Capture the cell that displays the provided text and extract its (X, Y) central coordinate. 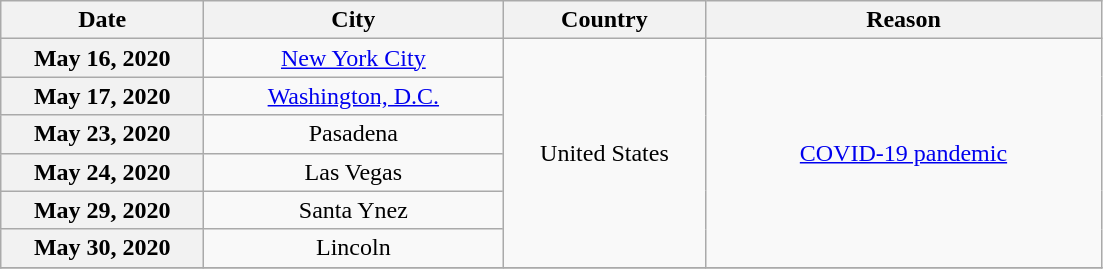
May 16, 2020 (102, 58)
Washington, D.C. (354, 96)
Pasadena (354, 134)
May 17, 2020 (102, 96)
Reason (904, 20)
COVID-19 pandemic (904, 153)
Country (604, 20)
May 24, 2020 (102, 172)
Santa Ynez (354, 210)
Date (102, 20)
United States (604, 153)
New York City (354, 58)
May 23, 2020 (102, 134)
City (354, 20)
Las Vegas (354, 172)
May 29, 2020 (102, 210)
May 30, 2020 (102, 248)
Lincoln (354, 248)
